From the cell containing the given text, extract its center point as [x, y] coordinate. 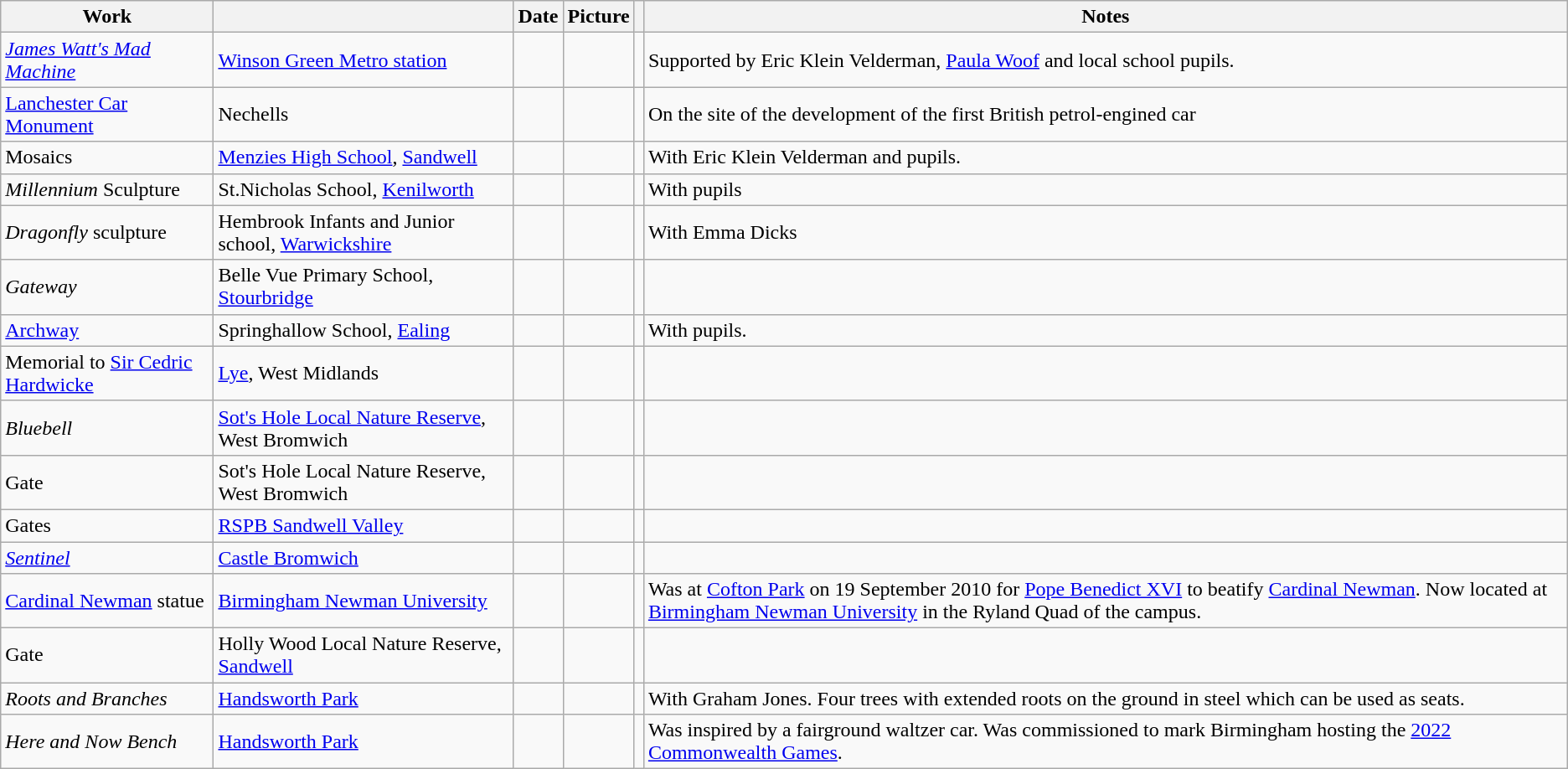
Belle Vue Primary School, Stourbridge [364, 286]
Picture [598, 17]
Birmingham Newman University [364, 601]
Bluebell [107, 427]
Work [107, 17]
Memorial to Sir Cedric Hardwicke [107, 374]
Dragonfly sculpture [107, 233]
Castle Bromwich [364, 557]
With pupils. [1106, 330]
RSPB Sandwell Valley [364, 525]
On the site of the development of the first British petrol-engined car [1106, 114]
Was inspired by a fairground waltzer car. Was commissioned to mark Birmingham hosting the 2022 Commonwealth Games. [1106, 742]
Here and Now Bench [107, 742]
Millennium Sculpture [107, 189]
Menzies High School, Sandwell [364, 157]
Holly Wood Local Nature Reserve, Sandwell [364, 655]
With Emma Dicks [1106, 233]
Lanchester Car Monument [107, 114]
Gateway [107, 286]
Nechells [364, 114]
With Eric Klein Velderman and pupils. [1106, 157]
Roots and Branches [107, 699]
Supported by Eric Klein Velderman, Paula Woof and local school pupils. [1106, 60]
St.Nicholas School, Kenilworth [364, 189]
Sentinel [107, 557]
Hembrook Infants and Junior school, Warwickshire [364, 233]
Archway [107, 330]
Winson Green Metro station [364, 60]
With pupils [1106, 189]
James Watt's Mad Machine [107, 60]
Notes [1106, 17]
Date [538, 17]
Cardinal Newman statue [107, 601]
With Graham Jones. Four trees with extended roots on the ground in steel which can be used as seats. [1106, 699]
Mosaics [107, 157]
Lye, West Midlands [364, 374]
Gates [107, 525]
Springhallow School, Ealing [364, 330]
